Provide the (X, Y) coordinate of the cell's center where the given text is located.  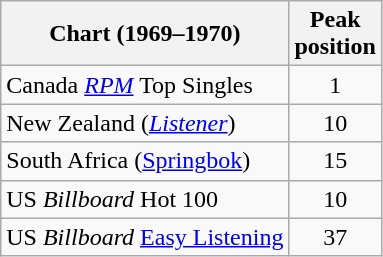
Chart (1969–1970) (145, 34)
US Billboard Easy Listening (145, 237)
Canada RPM Top Singles (145, 85)
15 (335, 161)
1 (335, 85)
37 (335, 237)
New Zealand (Listener) (145, 123)
Peakposition (335, 34)
South Africa (Springbok) (145, 161)
US Billboard Hot 100 (145, 199)
